Return the [X, Y] coordinate for the center point of the cell that contains the specified text.  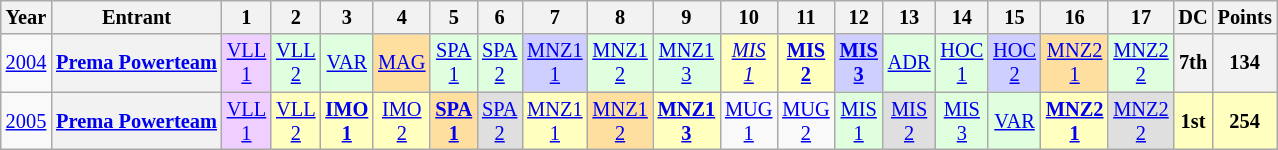
12 [859, 17]
MUG1 [748, 121]
5 [454, 17]
7th [1194, 63]
IMO2 [402, 121]
2005 [26, 121]
1 [246, 17]
16 [1074, 17]
4 [402, 17]
Entrant [136, 17]
HOC1 [962, 63]
HOC2 [1014, 63]
254 [1245, 121]
134 [1245, 63]
7 [554, 17]
14 [962, 17]
2004 [26, 63]
IMO1 [346, 121]
13 [910, 17]
6 [500, 17]
11 [806, 17]
Year [26, 17]
DC [1194, 17]
3 [346, 17]
8 [620, 17]
17 [1140, 17]
MAG [402, 63]
ADR [910, 63]
9 [686, 17]
2 [296, 17]
15 [1014, 17]
MUG2 [806, 121]
1st [1194, 121]
Points [1245, 17]
10 [748, 17]
